Determine the [X, Y] coordinate at the center of the cell enclosing the given text.  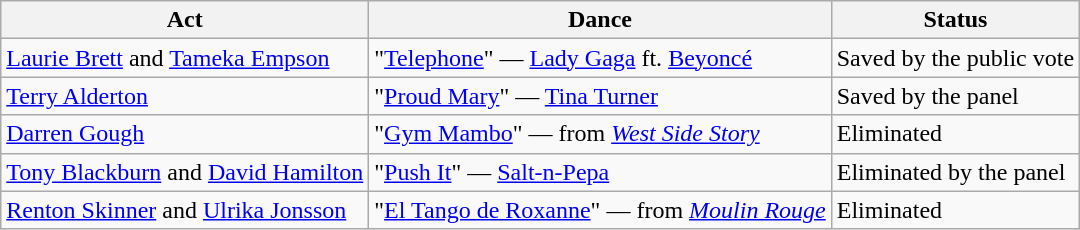
"Telephone" — Lady Gaga ft. Beyoncé [600, 58]
Act [185, 20]
Eliminated by the panel [955, 172]
"El Tango de Roxanne" — from Moulin Rouge [600, 210]
Status [955, 20]
Darren Gough [185, 134]
Tony Blackburn and David Hamilton [185, 172]
"Proud Mary" — Tina Turner [600, 96]
Terry Alderton [185, 96]
Dance [600, 20]
Saved by the public vote [955, 58]
"Gym Mambo" — from West Side Story [600, 134]
Saved by the panel [955, 96]
Renton Skinner and Ulrika Jonsson [185, 210]
"Push It" — Salt-n-Pepa [600, 172]
Laurie Brett and Tameka Empson [185, 58]
